Pinpoint the cell where the given text exists, returning its [x, y] midpoint coordinate. 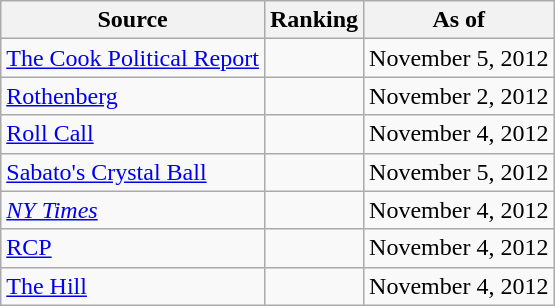
Roll Call [133, 134]
Source [133, 20]
The Cook Political Report [133, 58]
NY Times [133, 210]
RCP [133, 248]
November 2, 2012 [459, 96]
Sabato's Crystal Ball [133, 172]
Ranking [314, 20]
The Hill [133, 286]
As of [459, 20]
Rothenberg [133, 96]
